Return (X, Y) of the center of cell containing provided text 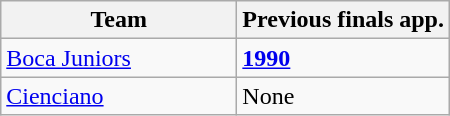
Previous finals app. (344, 20)
Cienciano (119, 96)
Team (119, 20)
None (344, 96)
1990 (344, 58)
Boca Juniors (119, 58)
